Output the (x, y) coordinate of the center of the cell containing the given text.  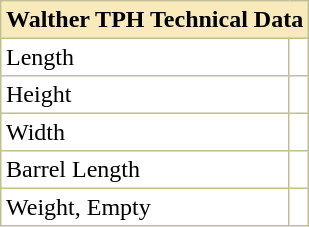
Weight, Empty (145, 207)
Height (145, 95)
Length (145, 57)
Width (145, 132)
Barrel Length (145, 170)
Walther TPH Technical Data (155, 20)
